Output the [X, Y] coordinate of the center of the cell containing the given text.  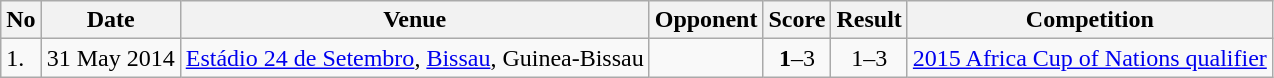
31 May 2014 [110, 58]
Opponent [706, 20]
Score [797, 20]
Result [869, 20]
Estádio 24 de Setembro, Bissau, Guinea-Bissau [414, 58]
Competition [1090, 20]
1. [21, 58]
Date [110, 20]
No [21, 20]
Venue [414, 20]
2015 Africa Cup of Nations qualifier [1090, 58]
